Provide the (x, y) coordinate of the cell's center where the given text is located.  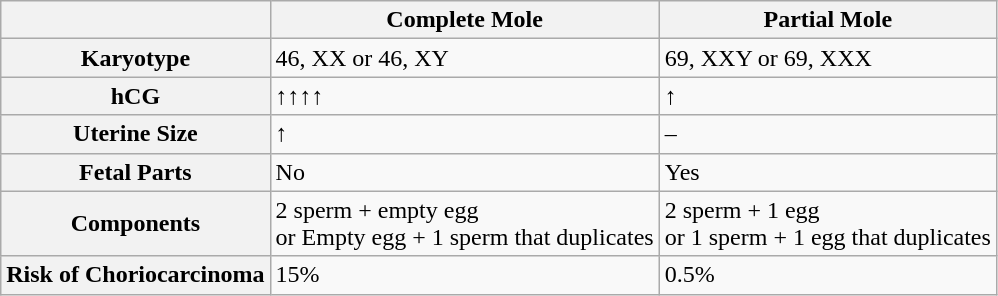
Risk of Choriocarcinoma (136, 275)
2 sperm + 1 eggor 1 sperm + 1 egg that duplicates (828, 224)
– (828, 134)
0.5% (828, 275)
46, XX or 46, XY (464, 58)
Partial Mole (828, 20)
hCG (136, 96)
Yes (828, 172)
Karyotype (136, 58)
15% (464, 275)
No (464, 172)
Fetal Parts (136, 172)
Uterine Size (136, 134)
↑↑↑↑ (464, 96)
69, XXY or 69, XXX (828, 58)
2 sperm + empty eggor Empty egg + 1 sperm that duplicates (464, 224)
Components (136, 224)
Complete Mole (464, 20)
